Provide the [X, Y] coordinate of the cell's center where the given text is located.  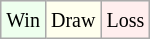
Draw [72, 20]
Loss [126, 20]
Win [24, 20]
